Search for the cell housing the specified text and yield its (X, Y) center coordinate. 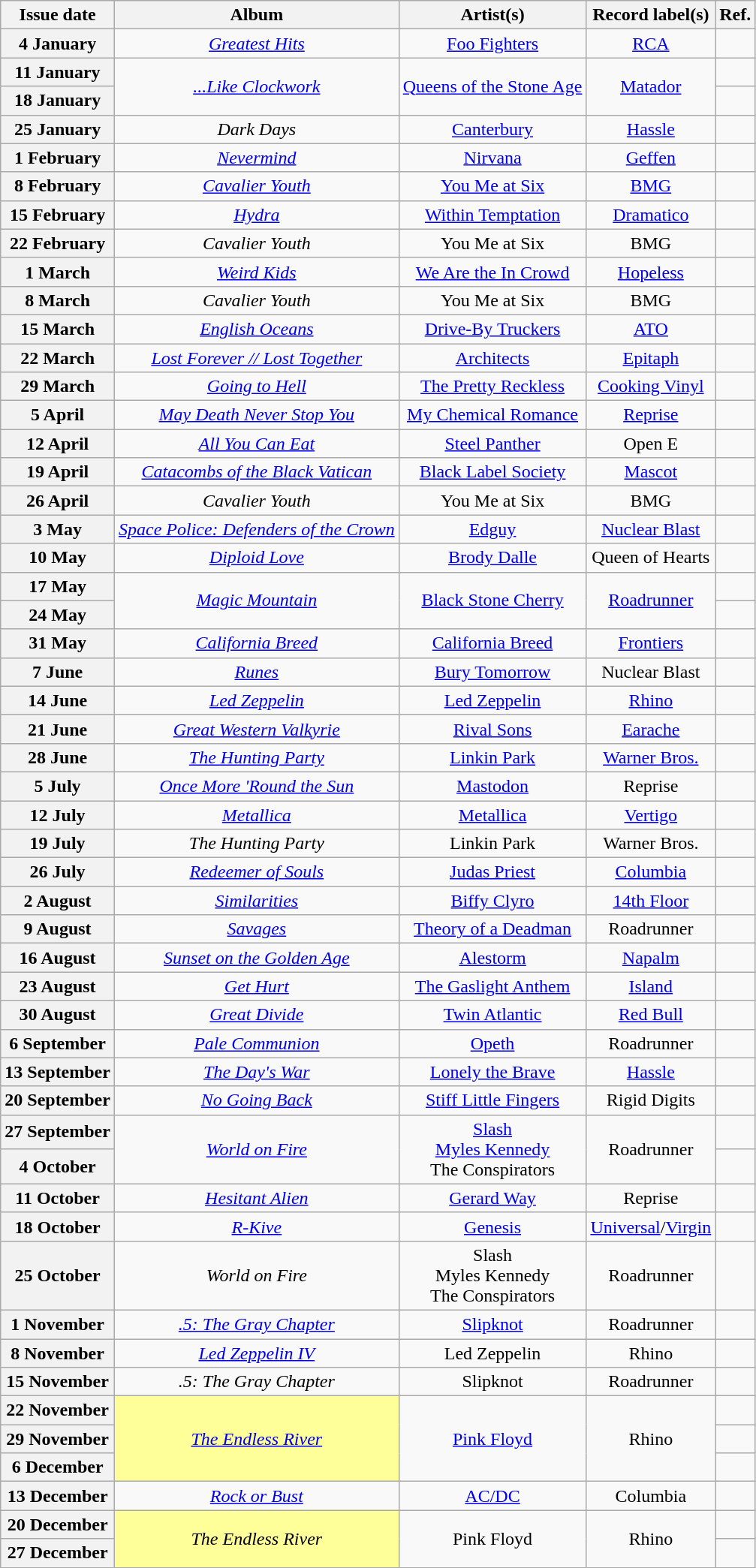
Great Western Valkyrie (257, 729)
Queens of the Stone Age (492, 86)
Get Hurt (257, 986)
Foo Fighters (492, 44)
13 December (58, 1496)
Nevermind (257, 158)
Queen of Hearts (651, 558)
15 November (58, 1382)
30 August (58, 1015)
We Are the In Crowd (492, 272)
Open E (651, 444)
The Gaslight Anthem (492, 986)
28 June (58, 757)
Diploid Love (257, 558)
23 August (58, 986)
Universal/Virgin (651, 1226)
All You Can Eat (257, 444)
Black Stone Cherry (492, 600)
25 January (58, 129)
27 September (58, 1132)
18 January (58, 101)
Nirvana (492, 158)
Dark Days (257, 129)
29 November (58, 1439)
Dramatico (651, 215)
4 October (58, 1166)
10 May (58, 558)
19 April (58, 472)
7 June (58, 672)
6 September (58, 1043)
13 September (58, 1072)
20 September (58, 1100)
Pale Communion (257, 1043)
Once More 'Round the Sun (257, 786)
Record label(s) (651, 15)
Rock or Bust (257, 1496)
12 April (58, 444)
Lonely the Brave (492, 1072)
14 June (58, 700)
31 May (58, 643)
4 January (58, 44)
Magic Mountain (257, 600)
RCA (651, 44)
22 November (58, 1410)
Twin Atlantic (492, 1015)
14th Floor (651, 901)
Geffen (651, 158)
Genesis (492, 1226)
Earache (651, 729)
Within Temptation (492, 215)
Lost Forever // Lost Together (257, 358)
Album (257, 15)
My Chemical Romance (492, 415)
18 October (58, 1226)
Rival Sons (492, 729)
Sunset on the Golden Age (257, 958)
19 July (58, 844)
Mascot (651, 472)
Steel Panther (492, 444)
Mastodon (492, 786)
Black Label Society (492, 472)
29 March (58, 387)
Drive-By Truckers (492, 329)
Vertigo (651, 814)
17 May (58, 586)
Catacombs of the Black Vatican (257, 472)
Weird Kids (257, 272)
The Day's War (257, 1072)
Judas Priest (492, 872)
21 June (58, 729)
Biffy Clyro (492, 901)
Architects (492, 358)
Edguy (492, 529)
Artist(s) (492, 15)
Bury Tomorrow (492, 672)
24 May (58, 615)
Frontiers (651, 643)
Gerard Way (492, 1198)
9 August (58, 929)
5 April (58, 415)
Savages (257, 929)
Greatest Hits (257, 44)
Opeth (492, 1043)
Napalm (651, 958)
Similarities (257, 901)
16 August (58, 958)
26 April (58, 501)
Runes (257, 672)
Space Police: Defenders of the Crown (257, 529)
Hopeless (651, 272)
Cooking Vinyl (651, 387)
English Oceans (257, 329)
Epitaph (651, 358)
2 August (58, 901)
No Going Back (257, 1100)
12 July (58, 814)
Ref. (736, 15)
15 March (58, 329)
Hesitant Alien (257, 1198)
Rigid Digits (651, 1100)
Redeemer of Souls (257, 872)
20 December (58, 1524)
Island (651, 986)
8 February (58, 186)
1 March (58, 272)
ATO (651, 329)
May Death Never Stop You (257, 415)
5 July (58, 786)
AC/DC (492, 1496)
27 December (58, 1553)
8 November (58, 1353)
8 March (58, 300)
3 May (58, 529)
Matador (651, 86)
The Pretty Reckless (492, 387)
Going to Hell (257, 387)
R-Kive (257, 1226)
1 February (58, 158)
Hydra (257, 215)
Led Zeppelin IV (257, 1353)
22 March (58, 358)
22 February (58, 243)
25 October (58, 1275)
26 July (58, 872)
Issue date (58, 15)
Stiff Little Fingers (492, 1100)
Brody Dalle (492, 558)
11 October (58, 1198)
...Like Clockwork (257, 86)
15 February (58, 215)
Great Divide (257, 1015)
Theory of a Deadman (492, 929)
Canterbury (492, 129)
6 December (58, 1467)
Alestorm (492, 958)
11 January (58, 72)
Red Bull (651, 1015)
1 November (58, 1324)
